From the cell containing the given text, extract its center point as [x, y] coordinate. 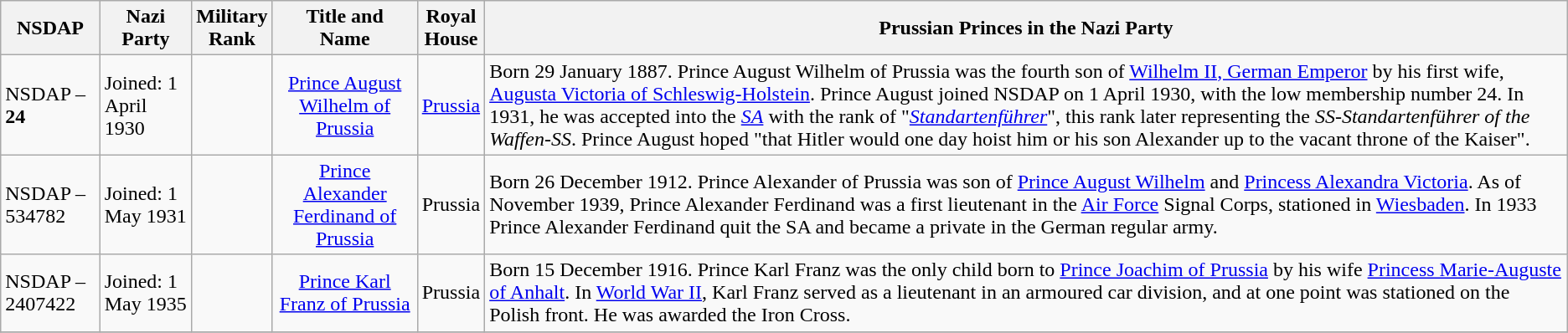
Prince Karl Franz of Prussia [345, 293]
RoyalHouse [451, 28]
Nazi Party [146, 28]
NSDAP [50, 28]
Joined: 1 May 1935 [146, 293]
Prince Alexander Ferdinand of Prussia [345, 204]
Joined: 1 May 1931 [146, 204]
NSDAP – 534782 [50, 204]
MilitaryRank [232, 28]
NSDAP – 24 [50, 105]
Prince August Wilhelm of Prussia [345, 105]
Joined: 1 April 1930 [146, 105]
Prussian Princes in the Nazi Party [1027, 28]
NSDAP – 2407422 [50, 293]
Title andName [345, 28]
